Return the [X, Y] coordinate for the center point of the cell that contains the specified text.  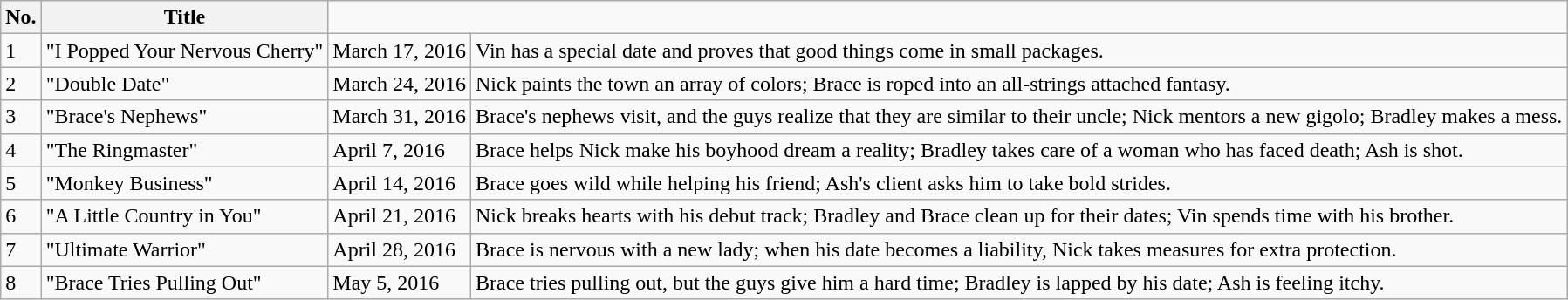
Brace helps Nick make his boyhood dream a reality; Bradley takes care of a woman who has faced death; Ash is shot. [1019, 150]
"I Popped Your Nervous Cherry" [185, 51]
Vin has a special date and proves that good things come in small packages. [1019, 51]
7 [21, 249]
2 [21, 84]
April 21, 2016 [400, 216]
"Double Date" [185, 84]
"Brace's Nephews" [185, 117]
April 14, 2016 [400, 183]
April 7, 2016 [400, 150]
Brace's nephews visit, and the guys realize that they are similar to their uncle; Nick mentors a new gigolo; Bradley makes a mess. [1019, 117]
"Monkey Business" [185, 183]
"Brace Tries Pulling Out" [185, 283]
Brace goes wild while helping his friend; Ash's client asks him to take bold strides. [1019, 183]
May 5, 2016 [400, 283]
Nick breaks hearts with his debut track; Bradley and Brace clean up for their dates; Vin spends time with his brother. [1019, 216]
Title [185, 17]
8 [21, 283]
March 24, 2016 [400, 84]
March 31, 2016 [400, 117]
No. [21, 17]
5 [21, 183]
Brace tries pulling out, but the guys give him a hard time; Bradley is lapped by his date; Ash is feeling itchy. [1019, 283]
3 [21, 117]
"A Little Country in You" [185, 216]
"Ultimate Warrior" [185, 249]
6 [21, 216]
Brace is nervous with a new lady; when his date becomes a liability, Nick takes measures for extra protection. [1019, 249]
4 [21, 150]
April 28, 2016 [400, 249]
"The Ringmaster" [185, 150]
Nick paints the town an array of colors; Brace is roped into an all-strings attached fantasy. [1019, 84]
March 17, 2016 [400, 51]
1 [21, 51]
